For the text-containing cell, return its midpoint in (x, y) coordinate format. 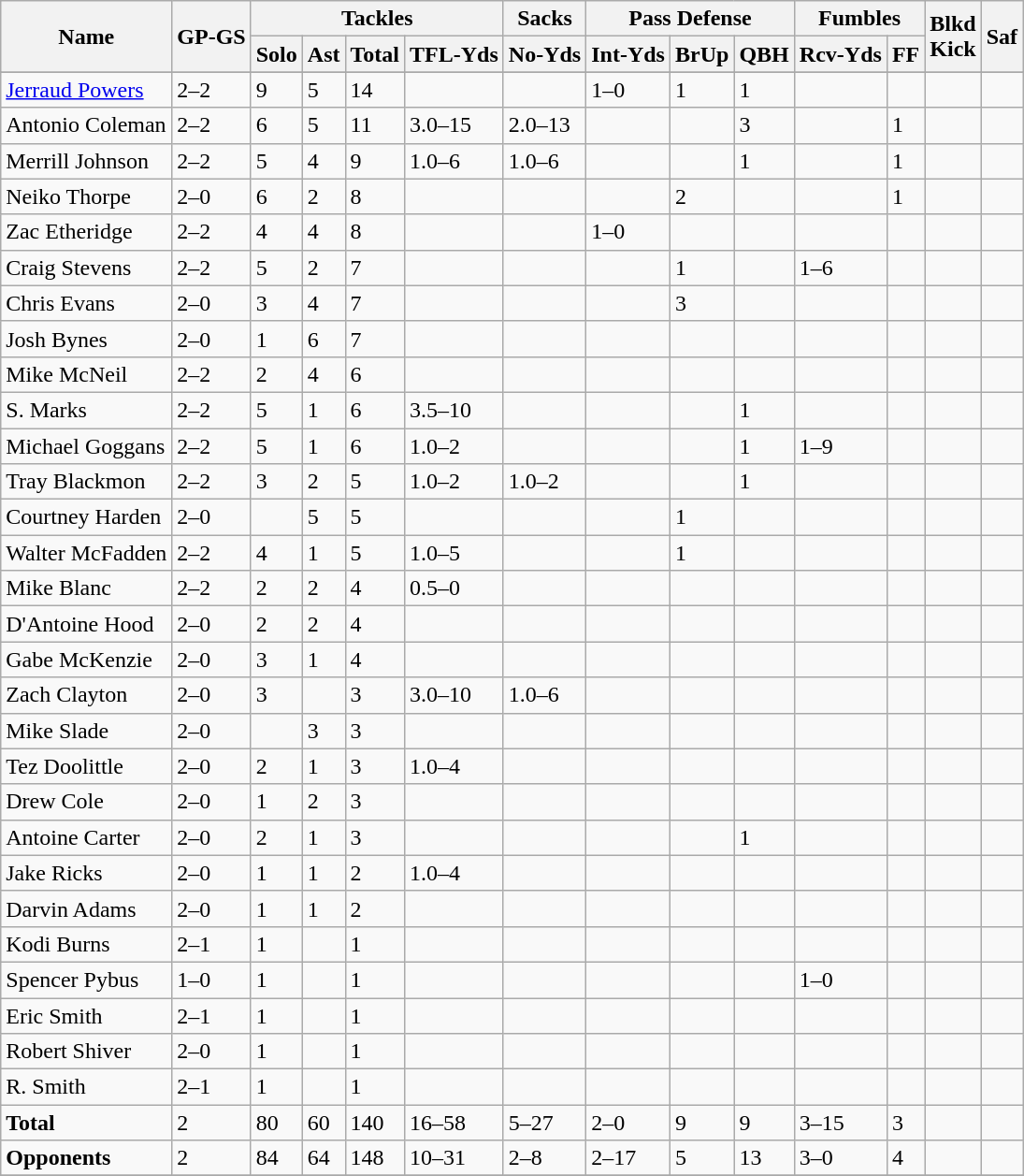
64 (324, 1158)
Sacks (544, 19)
Antoine Carter (86, 837)
BrUp (701, 54)
Courtney Harden (86, 517)
Mike Blanc (86, 588)
Ast (324, 54)
Int-Yds (628, 54)
Drew Cole (86, 802)
1–9 (840, 446)
10–31 (454, 1158)
148 (375, 1158)
Pass Defense (690, 19)
Antonio Coleman (86, 125)
Fumbles (858, 19)
3.0–10 (454, 695)
Neiko Thorpe (86, 196)
13 (764, 1158)
FF (905, 54)
TFL-Yds (454, 54)
Josh Bynes (86, 339)
Zac Etheridge (86, 232)
80 (277, 1123)
No-Yds (544, 54)
Jake Ricks (86, 873)
Opponents (86, 1158)
Craig Stevens (86, 268)
84 (277, 1158)
GP-GS (211, 36)
Darvin Adams (86, 908)
BlkdKick (953, 36)
Eric Smith (86, 1015)
Solo (277, 54)
Chris Evans (86, 303)
3.5–10 (454, 410)
Zach Clayton (86, 695)
Tez Doolittle (86, 766)
Merrill Johnson (86, 161)
Spencer Pybus (86, 980)
Tackles (377, 19)
Mike Slade (86, 731)
3–0 (840, 1158)
Robert Shiver (86, 1052)
S. Marks (86, 410)
Walter McFadden (86, 553)
R. Smith (86, 1087)
0.5–0 (454, 588)
11 (375, 125)
2–17 (628, 1158)
140 (375, 1123)
60 (324, 1123)
3–15 (840, 1123)
2–8 (544, 1158)
16–58 (454, 1123)
2.0–13 (544, 125)
Name (86, 36)
D'Antoine Hood (86, 624)
14 (375, 90)
3.0–15 (454, 125)
QBH (764, 54)
Rcv-Yds (840, 54)
1–6 (840, 268)
Jerraud Powers (86, 90)
5–27 (544, 1123)
Tray Blackmon (86, 482)
1.0–5 (454, 553)
Gabe McKenzie (86, 660)
Saf (1002, 36)
Kodi Burns (86, 944)
Mike McNeil (86, 374)
Michael Goggans (86, 446)
